Detect which cell encompasses the target text, then output its (x, y) center coordinate. 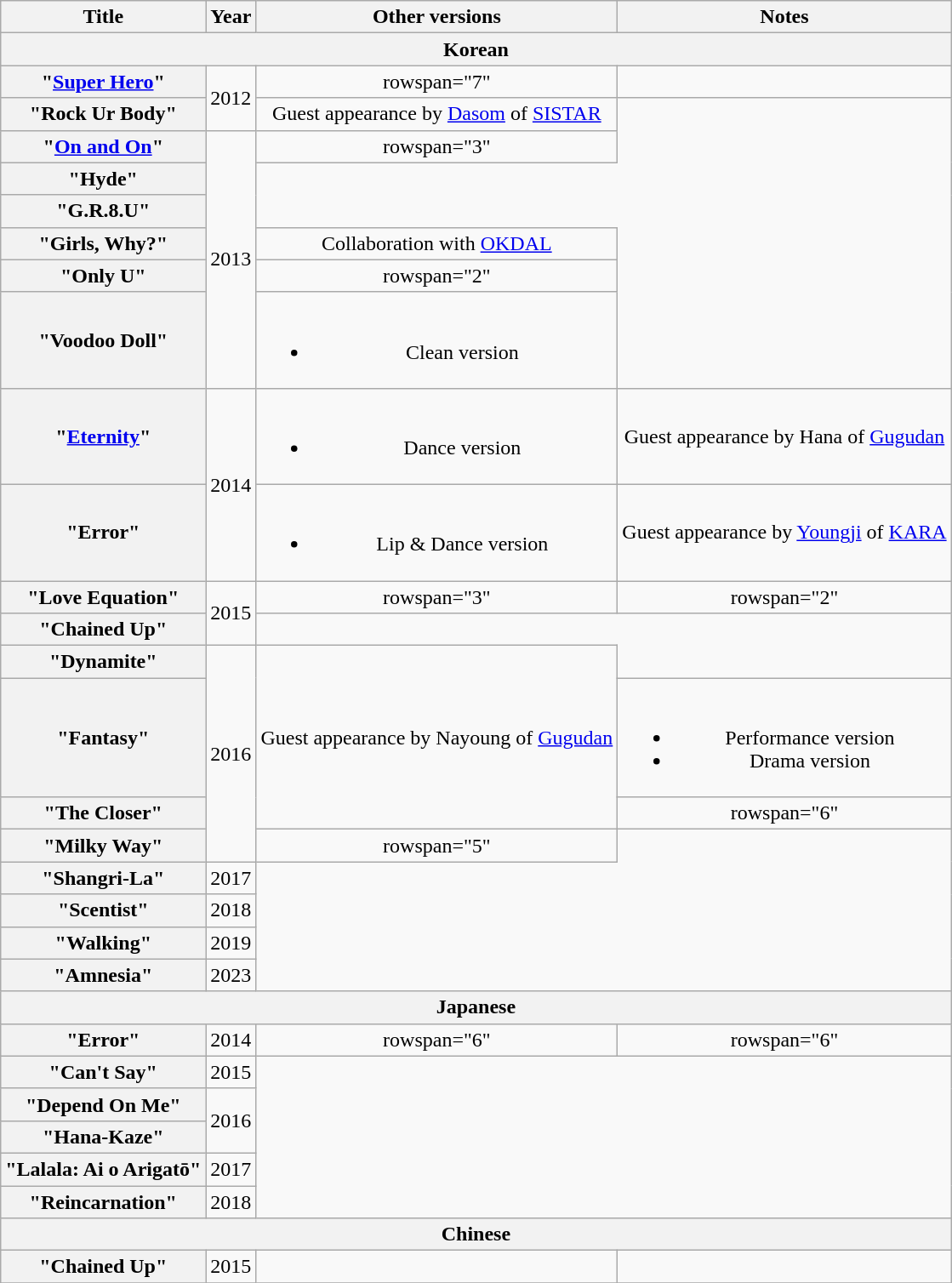
Performance versionDrama version (784, 738)
"Depend On Me" (104, 1104)
"Shangri-La" (104, 878)
2012 (231, 98)
"Can't Say" (104, 1072)
"Scentist" (104, 910)
Chinese (476, 1235)
"Milky Way" (104, 846)
Lip & Dance version (437, 533)
Year (231, 17)
2023 (231, 975)
Other versions (437, 17)
Korean (476, 49)
"Hyde" (104, 179)
Collaboration with OKDAL (437, 243)
"Eternity" (104, 436)
"Rock Ur Body" (104, 114)
2019 (231, 943)
"On and On" (104, 146)
"Reincarnation" (104, 1202)
"The Closer" (104, 813)
Guest appearance by Dasom of SISTAR (437, 114)
Japanese (476, 1007)
Guest appearance by Youngji of KARA (784, 533)
"Hana-Kaze" (104, 1137)
"Walking" (104, 943)
"Girls, Why?" (104, 243)
"Super Hero" (104, 82)
"Dynamite" (104, 662)
Guest appearance by Hana of Gugudan (784, 436)
"Voodoo Doll" (104, 340)
Guest appearance by Nayoung of Gugudan (437, 738)
Title (104, 17)
Dance version (437, 436)
Notes (784, 17)
2013 (231, 259)
"Only U" (104, 276)
"Love Equation" (104, 596)
rowspan="5" (437, 846)
"Amnesia" (104, 975)
"Lalala: Ai o Arigatō" (104, 1169)
rowspan="7" (437, 82)
"G.R.8.U" (104, 211)
"Fantasy" (104, 738)
Clean version (437, 340)
